Pinpoint the cell where the given text exists, returning its (X, Y) midpoint coordinate. 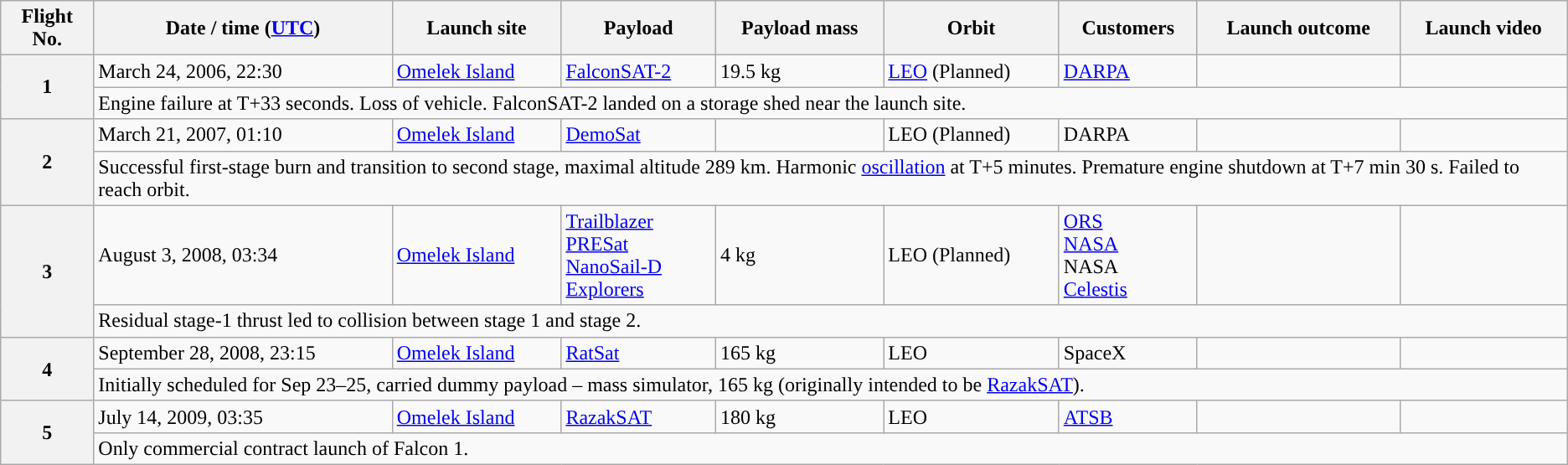
Date / time (UTC) (243, 28)
165 kg (800, 353)
March 21, 2007, 01:10 (243, 135)
19.5 kg (800, 71)
March 24, 2006, 22:30 (243, 71)
Orbit (972, 28)
RazakSAT (638, 416)
3 (47, 271)
ATSB (1127, 416)
180 kg (800, 416)
4 (47, 369)
Only commercial contract launch of Falcon 1. (831, 448)
Residual stage-1 thrust led to collision between stage 1 and stage 2. (831, 321)
August 3, 2008, 03:34 (243, 255)
Initially scheduled for Sep 23–25, carried dummy payload – mass simulator, 165 kg (originally intended to be RazakSAT). (831, 385)
DemoSat (638, 135)
Launch video (1483, 28)
July 14, 2009, 03:35 (243, 416)
Launch outcome (1298, 28)
Trailblazer PRESat NanoSail-D Explorers (638, 255)
Launch site (477, 28)
Flight No. (47, 28)
September 28, 2008, 23:15 (243, 353)
RatSat (638, 353)
FalconSAT-2 (638, 71)
4 kg (800, 255)
ORS NASA NASA Celestis (1127, 255)
SpaceX (1127, 353)
Payload (638, 28)
Engine failure at T+33 seconds. Loss of vehicle. FalconSAT-2 landed on a storage shed near the launch site. (831, 103)
Customers (1127, 28)
2 (47, 163)
1 (47, 87)
5 (47, 432)
Payload mass (800, 28)
